Locate the cell with the specified text and output its (X, Y) center coordinate. 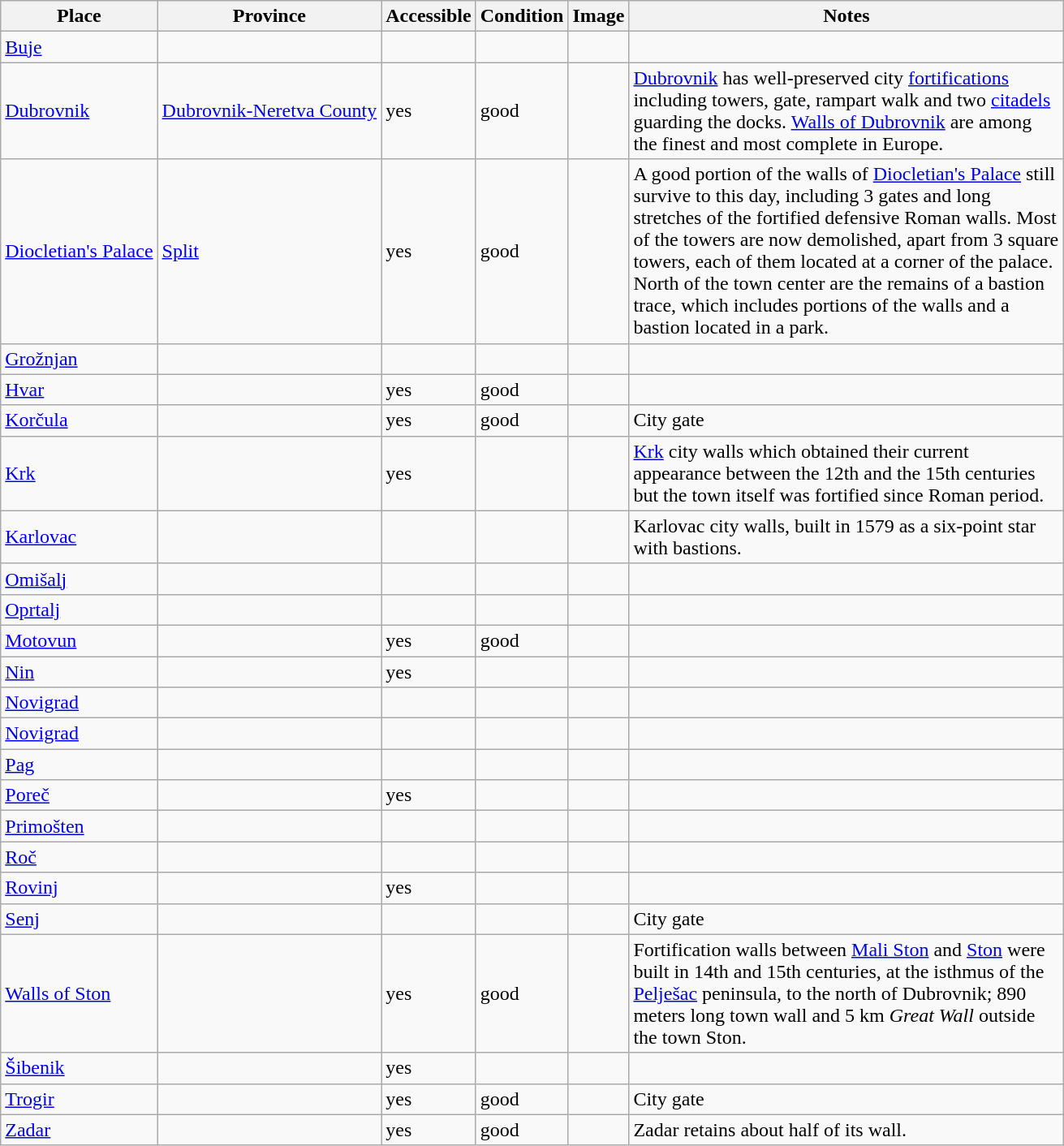
Roč (80, 857)
Trogir (80, 1099)
Buje (80, 47)
Dubrovnik-Neretva County (269, 110)
Hvar (80, 390)
Šibenik (80, 1068)
Grožnjan (80, 359)
Condition (522, 16)
Notes (846, 16)
Karlovac city walls, built in 1579 as a six-point star with bastions. (846, 537)
Image (599, 16)
Senj (80, 919)
Primošten (80, 826)
Motovun (80, 640)
Krk city walls which obtained their current appearance between the 12th and the 15th centuries but the town itself was fortified since Roman period. (846, 473)
Split (269, 252)
Diocletian's Palace (80, 252)
Pag (80, 765)
Rovinj (80, 888)
Place (80, 16)
Oprtalj (80, 610)
Omišalj (80, 579)
Korčula (80, 420)
Dubrovnik (80, 110)
Accessible (429, 16)
Walls of Ston (80, 993)
Province (269, 16)
Karlovac (80, 537)
Krk (80, 473)
Zadar (80, 1130)
Poreč (80, 795)
Nin (80, 671)
Zadar retains about half of its wall. (846, 1130)
